Pinpoint the cell where the given text exists, returning its [X, Y] midpoint coordinate. 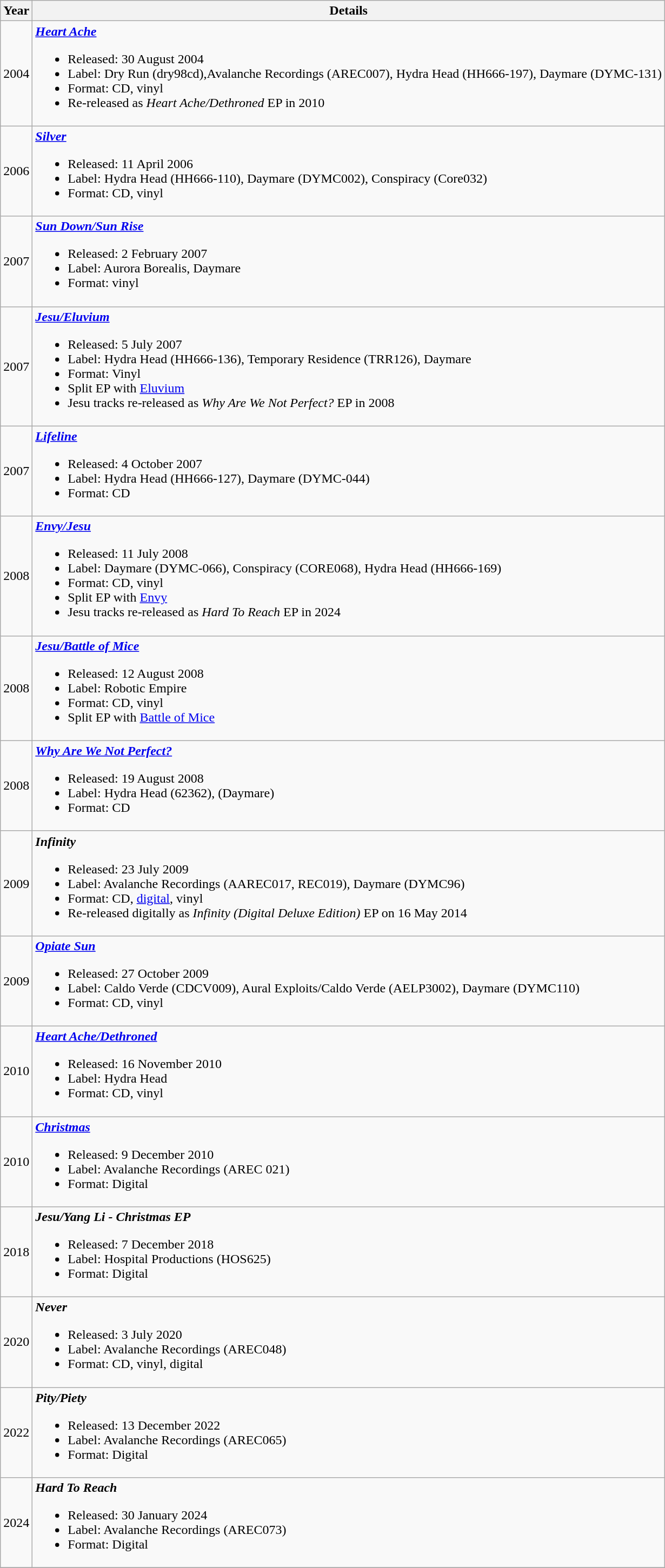
2020 [16, 1343]
Pity/PietyReleased: 13 December 2022Label: Avalanche Recordings (AREC065)Format: Digital [349, 1432]
Opiate SunReleased: 27 October 2009Label: Caldo Verde (CDCV009), Aural Exploits/Caldo Verde (AELP3002), Daymare (DYMC110)Format: CD, vinyl [349, 980]
SilverReleased: 11 April 2006Label: Hydra Head (HH666-110), Daymare (DYMC002), Conspiracy (Core032)Format: CD, vinyl [349, 171]
Year [16, 11]
2018 [16, 1252]
2024 [16, 1523]
Hard To ReachReleased: 30 January 2024Label: Avalanche Recordings (AREC073)Format: Digital [349, 1523]
NeverReleased: 3 July 2020Label: Avalanche Recordings (AREC048)Format: CD, vinyl, digital [349, 1343]
ChristmasReleased: 9 December 2010Label: Avalanche Recordings (AREC 021)Format: Digital [349, 1162]
2004 [16, 74]
Sun Down/Sun RiseReleased: 2 February 2007Label: Aurora Borealis, DaymareFormat: vinyl [349, 262]
Details [349, 11]
Jesu/Battle of MiceReleased: 12 August 2008Label: Robotic EmpireFormat: CD, vinylSplit EP with Battle of Mice [349, 688]
Heart Ache/DethronedReleased: 16 November 2010Label: Hydra HeadFormat: CD, vinyl [349, 1071]
LifelineReleased: 4 October 2007Label: Hydra Head (HH666-127), Daymare (DYMC-044)Format: CD [349, 471]
2006 [16, 171]
2022 [16, 1432]
Why Are We Not Perfect?Released: 19 August 2008Label: Hydra Head (62362), (Daymare)Format: CD [349, 786]
Jesu/Yang Li - Christmas EPReleased: 7 December 2018Label: Hospital Productions (HOS625)Format: Digital [349, 1252]
